Return [X, Y] of the center of cell containing provided text 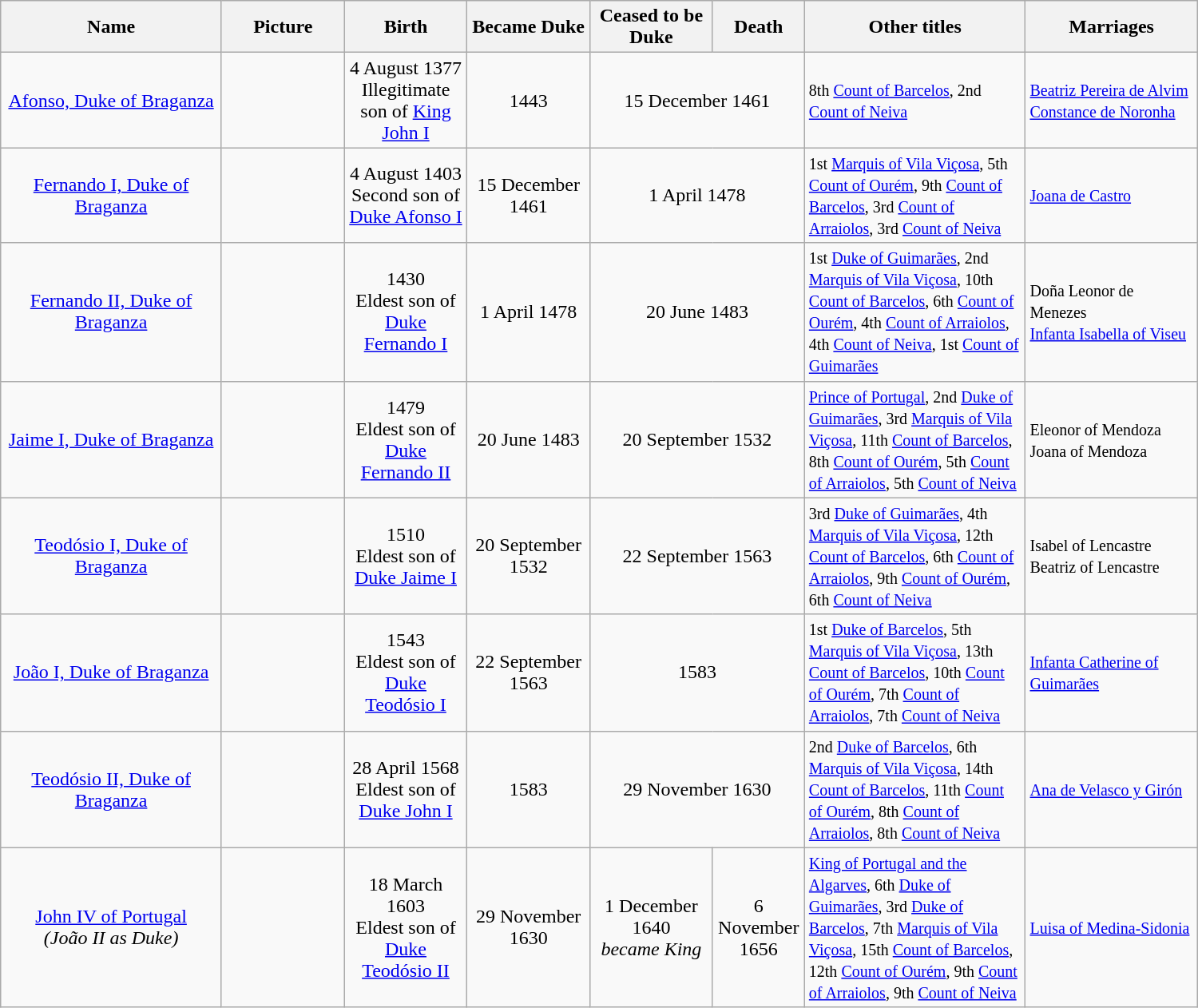
Marriages [1112, 27]
Infanta Catherine of Guimarães [1112, 673]
1479 Eldest son of Duke Fernando II [406, 439]
18 March 1603 Eldest son of Duke Teodósio II [406, 927]
Doña Leonor de MenezesInfanta Isabella of Viseu [1112, 312]
Jaime I, Duke of Braganza [112, 439]
Picture [283, 27]
Joana de Castro [1112, 195]
Other titles [915, 27]
Luisa of Medina-Sidonia [1112, 927]
4 August 1377Illegitimate son of King John I [406, 101]
Eleonor of MendozaJoana of Mendoza [1112, 439]
Afonso, Duke of Braganza [112, 101]
1st Duke of Barcelos, 5th Marquis of Vila Viçosa, 13th Count of Barcelos, 10th Count of Ourém, 7th Count of Arraiolos, 7th Count of Neiva [915, 673]
1430Eldest son of Duke Fernando I [406, 312]
2nd Duke of Barcelos, 6th Marquis of Vila Viçosa, 14th Count of Barcelos, 11th Count of Ourém, 8th Count of Arraiolos, 8th Count of Neiva [915, 789]
Birth [406, 27]
1443 [529, 101]
Fernando I, Duke of Braganza [112, 195]
4 August 1403Second son of Duke Afonso I [406, 195]
3rd Duke of Guimarães, 4th Marquis of Vila Viçosa, 12th Count of Barcelos, 6th Count of Arraiolos, 9th Count of Ourém, 6th Count of Neiva [915, 556]
1510 Eldest son of Duke Jaime I [406, 556]
Death [759, 27]
6 November 1656 [759, 927]
Ana de Velasco y Girón [1112, 789]
8th Count of Barcelos, 2nd Count of Neiva [915, 101]
1st Marquis of Vila Viçosa, 5th Count of Ourém, 9th Count of Barcelos, 3rd Count of Arraiolos, 3rd Count of Neiva [915, 195]
Teodósio II, Duke of Braganza [112, 789]
João I, Duke of Braganza [112, 673]
Beatriz Pereira de AlvimConstance de Noronha [1112, 101]
28 April 1568 Eldest son of Duke John I [406, 789]
Name [112, 27]
Isabel of LencastreBeatriz of Lencastre [1112, 556]
John IV of Portugal(João II as Duke) [112, 927]
Became Duke [529, 27]
1 December 1640became King [652, 927]
Teodósio I, Duke of Braganza [112, 556]
1543 Eldest son of Duke Teodósio I [406, 673]
Fernando II, Duke of Braganza [112, 312]
Ceased to be Duke [652, 27]
